Extract the (x, y) coordinate from the center of the cell holding the provided text.  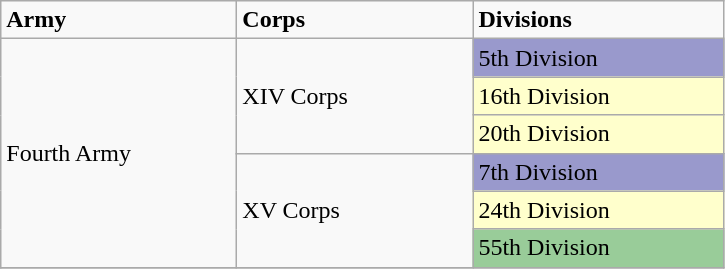
24th Division (598, 210)
55th Division (598, 248)
XIV Corps (355, 96)
Corps (355, 20)
20th Division (598, 134)
5th Division (598, 58)
Divisions (598, 20)
Fourth Army (119, 153)
7th Division (598, 172)
XV Corps (355, 210)
16th Division (598, 96)
Army (119, 20)
